Identify which cell holds the provided text, then report its [X, Y] central coordinate. 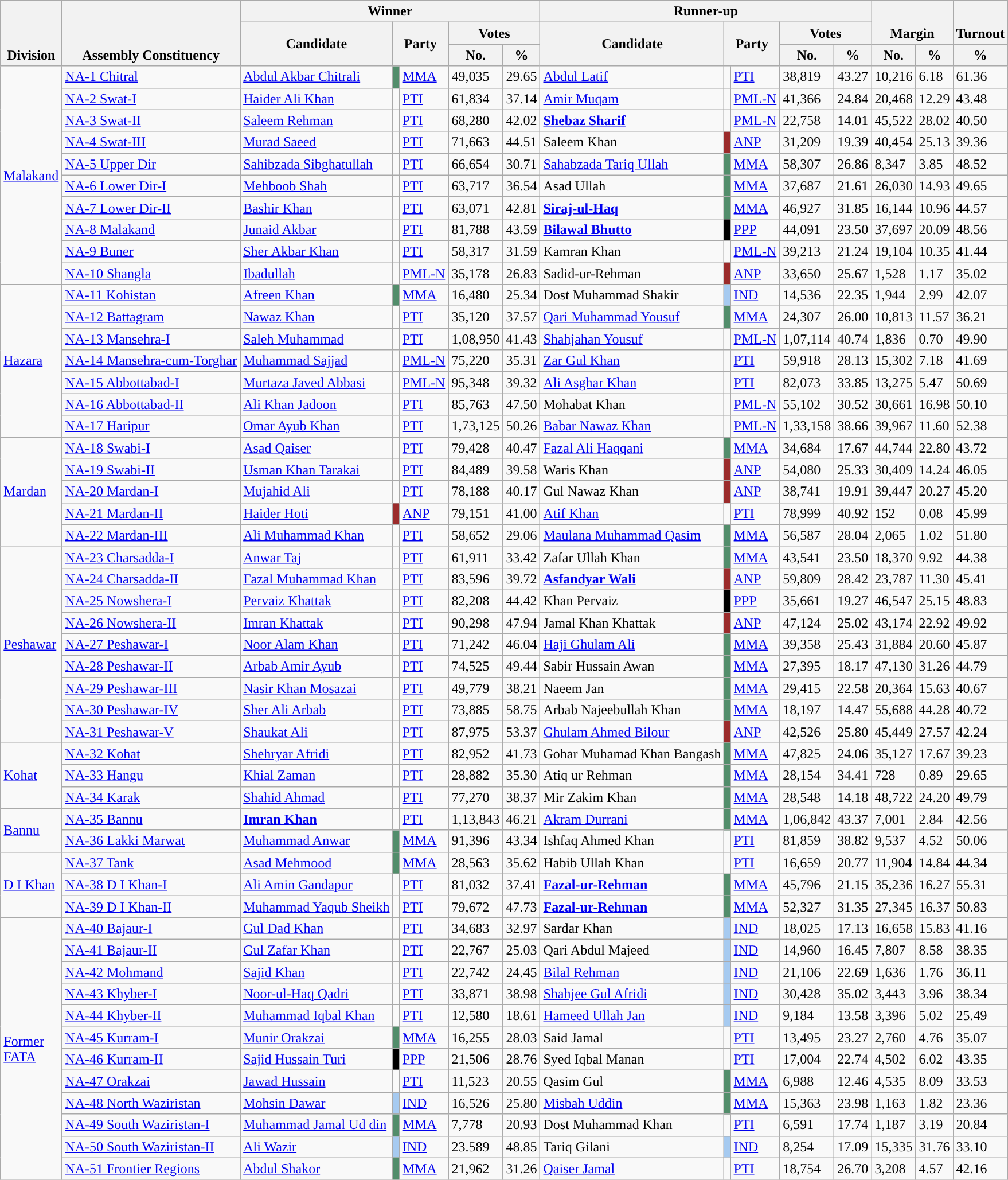
61.36 [980, 77]
37.57 [522, 317]
12.46 [853, 1081]
95,348 [476, 383]
47,124 [807, 622]
23,787 [893, 579]
Atiq ur Rehman [632, 776]
39.23 [980, 754]
Sahabzada Tariq Ullah [632, 164]
4.57 [935, 1169]
85,763 [476, 404]
4.76 [935, 1038]
41.73 [522, 754]
NA-27 Peshawar-I [151, 645]
16,659 [807, 863]
41.00 [522, 513]
40.74 [853, 339]
6,591 [807, 1125]
NA-39 D I Khan-II [151, 906]
Mohsin Dawar [317, 1103]
29,415 [807, 688]
37,687 [807, 186]
35,236 [893, 885]
38,741 [807, 492]
50.06 [980, 841]
90,298 [476, 622]
Saleh Muhammad [317, 339]
22,758 [807, 120]
NA-30 Peshawar-IV [151, 710]
40.47 [522, 448]
14.47 [853, 710]
6.18 [935, 77]
16.37 [935, 906]
10.96 [935, 208]
53.37 [522, 732]
71,663 [476, 142]
31.85 [853, 208]
Afreen Khan [317, 295]
Junaid Akbar [317, 229]
Sadid-ur-Rehman [632, 274]
Qari Muhammad Yousuf [632, 317]
41.44 [980, 251]
36.54 [522, 186]
Arbab Amir Ayub [317, 667]
22.80 [935, 448]
18,754 [807, 1169]
46.21 [522, 819]
83,596 [476, 579]
40.72 [980, 710]
NA-3 Swat-II [151, 120]
Ali Wazir [317, 1147]
37,697 [893, 229]
61,911 [476, 557]
20.09 [935, 229]
8,347 [893, 164]
Amir Muqam [632, 99]
NA-37 Tank [151, 863]
44.28 [935, 710]
8.09 [935, 1081]
Fazal Ali Haqqani [632, 448]
81,032 [476, 885]
Sardar Khan [632, 928]
12.29 [935, 99]
Naeem Jan [632, 688]
16,658 [893, 928]
21,106 [807, 972]
45,449 [893, 732]
2.84 [935, 819]
38.37 [522, 797]
16,144 [893, 208]
26,030 [893, 186]
Kohat [31, 776]
NA-21 Mardan-II [151, 513]
Siraj-ul-Haq [632, 208]
NA-40 Bajaur-I [151, 928]
14.01 [853, 120]
46.05 [980, 470]
Ishfaq Ahmed Khan [632, 841]
Usman Khan Tarakai [317, 470]
NA-48 North Waziristan [151, 1103]
Mir Zakim Khan [632, 797]
NA-33 Hangu [151, 776]
Peshawar [31, 645]
55,688 [893, 710]
33,650 [807, 274]
1,187 [893, 1125]
20.84 [980, 1125]
49.79 [980, 797]
35,661 [807, 601]
Noor-ul-Haq Qadri [317, 994]
728 [893, 776]
NA-26 Nowshera-II [151, 622]
24,307 [807, 317]
78,188 [476, 492]
NA-14 Mansehra-cum-Torghar [151, 361]
30,661 [893, 404]
78,999 [807, 513]
15,335 [893, 1147]
Shehryar Afridi [317, 754]
46,547 [893, 601]
38.82 [853, 841]
41.16 [980, 928]
15,363 [807, 1103]
Babar Nawaz Khan [632, 426]
35.31 [522, 361]
Runner-up [706, 11]
43.34 [522, 841]
28.42 [853, 579]
75,220 [476, 361]
22,742 [476, 972]
44,744 [893, 448]
43,541 [807, 557]
NA-8 Malakand [151, 229]
49,779 [476, 688]
48.56 [980, 229]
Abdul Akbar Chitrali [317, 77]
28,548 [807, 797]
21,506 [476, 1060]
59,809 [807, 579]
58,652 [476, 535]
Saleem Khan [632, 142]
8.58 [935, 950]
Muhammad Yaqub Sheikh [317, 906]
59,918 [807, 361]
41,366 [807, 99]
52.38 [980, 426]
41.43 [522, 339]
22.92 [935, 622]
NA-45 Kurram-I [151, 1038]
Muhammad Anwar [317, 841]
28.76 [522, 1060]
Assembly Constituency [151, 33]
NA-11 Kohistan [151, 295]
20,468 [893, 99]
15.63 [935, 688]
16,255 [476, 1038]
2,065 [893, 535]
19.27 [853, 601]
48.52 [980, 164]
19.39 [853, 142]
21.15 [853, 885]
55.31 [980, 885]
Sabir Hussain Awan [632, 667]
61,834 [476, 99]
24.20 [935, 797]
22.35 [853, 295]
43.48 [980, 99]
81,859 [807, 841]
20.27 [935, 492]
6.02 [935, 1060]
35.30 [522, 776]
Gul Zafar Khan [317, 950]
2.99 [935, 295]
Omar Ayub Khan [317, 426]
37.14 [522, 99]
21.61 [853, 186]
Waris Khan [632, 470]
NA-42 Mohmand [151, 972]
Nasir Khan Mosazai [317, 688]
Imran Khan [317, 819]
Sher Akbar Khan [317, 251]
Ali Amin Gandapur [317, 885]
38.98 [522, 994]
152 [893, 513]
1.76 [935, 972]
11.30 [935, 579]
38.35 [980, 950]
49.90 [980, 339]
Dost Muhammad Khan [632, 1125]
28.03 [522, 1038]
23.98 [853, 1103]
19.91 [853, 492]
25.67 [853, 274]
40.17 [522, 492]
43.27 [853, 77]
1.82 [935, 1103]
Sajid Khan [317, 972]
Zafar Ullah Khan [632, 557]
NA-22 Mardan-III [151, 535]
1,944 [893, 295]
Noor Alam Khan [317, 645]
42.02 [522, 120]
Mujahid Ali [317, 492]
50.26 [522, 426]
44.38 [980, 557]
0.70 [935, 339]
26.70 [853, 1169]
44.42 [522, 601]
1,13,843 [476, 819]
13,275 [893, 383]
51.80 [980, 535]
Ali Muhammad Khan [317, 535]
28.04 [853, 535]
1,33,158 [807, 426]
16.98 [935, 404]
Abdul Shakor [317, 1169]
NA-28 Peshawar-II [151, 667]
Tariq Gilani [632, 1147]
58,307 [807, 164]
33,871 [476, 994]
NA-31 Peshawar-V [151, 732]
37.41 [522, 885]
81,788 [476, 229]
47,130 [893, 667]
17,004 [807, 1060]
4,535 [893, 1081]
40,454 [893, 142]
18,370 [893, 557]
3,396 [893, 1016]
Akram Durrani [632, 819]
43.59 [522, 229]
24.84 [853, 99]
44.51 [522, 142]
4.52 [935, 841]
14.93 [935, 186]
1,06,842 [807, 819]
D I Khan [31, 885]
49,035 [476, 77]
15,302 [893, 361]
43.72 [980, 448]
45,796 [807, 885]
3.85 [935, 164]
41.69 [980, 361]
35,178 [476, 274]
48.85 [522, 1147]
1,73,125 [476, 426]
Gul Nawaz Khan [632, 492]
22.74 [853, 1060]
1.02 [935, 535]
45.99 [980, 513]
11,523 [476, 1081]
35.62 [522, 863]
Sahibzada Sibghatullah [317, 164]
Khial Zaman [317, 776]
33.53 [980, 1081]
79,672 [476, 906]
Pervaiz Khattak [317, 601]
Shahjee Gul Afridi [632, 994]
10.35 [935, 251]
NA-47 Orakzai [151, 1081]
52,327 [807, 906]
Malakand [31, 176]
Murtaza Javed Abbasi [317, 383]
33.10 [980, 1147]
Margin [912, 22]
NA-43 Khyber-I [151, 994]
Arbab Najeebullah Khan [632, 710]
9.92 [935, 557]
26.00 [853, 317]
0.89 [935, 776]
7,778 [476, 1125]
NA-15 Abbottabad-I [151, 383]
Shebaz Sharif [632, 120]
7,807 [893, 950]
1,163 [893, 1103]
43.37 [853, 819]
Qari Abdul Majeed [632, 950]
18.17 [853, 667]
NA-24 Charsadda-II [151, 579]
27.57 [935, 732]
NA-18 Swabi-I [151, 448]
NA-35 Bannu [151, 819]
66,654 [476, 164]
NA-9 Buner [151, 251]
Abdul Latif [632, 77]
30.52 [853, 404]
23.36 [980, 1103]
5.02 [935, 1016]
39,358 [807, 645]
7.18 [935, 361]
31.35 [853, 906]
Haji Ghulam Ali [632, 645]
Ali Khan Jadoon [317, 404]
91,396 [476, 841]
39.72 [522, 579]
40.50 [980, 120]
Bashir Khan [317, 208]
74,525 [476, 667]
28.02 [935, 120]
Asad Ullah [632, 186]
3,208 [893, 1169]
2,760 [893, 1038]
39,967 [893, 426]
Bilal Rehman [632, 972]
Asad Mehmood [317, 863]
Winner [390, 11]
32.97 [522, 928]
46.04 [522, 645]
Asfandyar Wali [632, 579]
50.83 [980, 906]
58.75 [522, 710]
3,443 [893, 994]
27,395 [807, 667]
79,428 [476, 448]
48.83 [980, 601]
40.67 [980, 688]
33.85 [853, 383]
45.20 [980, 492]
35,127 [893, 754]
NA-19 Swabi-II [151, 470]
34,684 [807, 448]
44.57 [980, 208]
82,208 [476, 601]
39.58 [522, 470]
Syed Iqbal Manan [632, 1060]
Qasim Gul [632, 1081]
42.56 [980, 819]
82,952 [476, 754]
NA-20 Mardan-I [151, 492]
Sher Ali Arbab [317, 710]
71,242 [476, 645]
18,197 [807, 710]
49.65 [980, 186]
Gohar Muhamad Khan Bangash [632, 754]
1,636 [893, 972]
22.58 [853, 688]
Hazara [31, 361]
42.24 [980, 732]
45.87 [980, 645]
25.13 [935, 142]
NA-51 Frontier Regions [151, 1169]
NA-16 Abbottabad-II [151, 404]
Murad Saeed [317, 142]
NA-46 Kurram-II [151, 1060]
1,528 [893, 274]
17.13 [853, 928]
25.49 [980, 1016]
Division [31, 33]
16,526 [476, 1103]
26.83 [522, 274]
NA-44 Khyber-II [151, 1016]
Nawaz Khan [317, 317]
Anwar Taj [317, 557]
14,960 [807, 950]
28,563 [476, 863]
47.73 [522, 906]
Haider Hoti [317, 513]
39.32 [522, 383]
Mehboob Shah [317, 186]
Ibadullah [317, 274]
Bilawal Bhutto [632, 229]
Gul Dad Khan [317, 928]
Misbah Uddin [632, 1103]
Dost Muhammad Shakir [632, 295]
56,587 [807, 535]
77,270 [476, 797]
27,345 [893, 906]
25.03 [522, 950]
NA-38 D I Khan-I [151, 885]
63,717 [476, 186]
17.74 [853, 1125]
44.34 [980, 863]
20.77 [853, 863]
0.08 [935, 513]
11.57 [935, 317]
Khan Pervaiz [632, 601]
1,07,114 [807, 339]
NA-25 Nowshera-I [151, 601]
Shahjahan Yousuf [632, 339]
26.86 [853, 164]
6,988 [807, 1081]
45,522 [893, 120]
25.02 [853, 622]
Asad Qaiser [317, 448]
5.47 [935, 383]
NA-6 Lower Dir-I [151, 186]
24.45 [522, 972]
NA-49 South Waziristan-I [151, 1125]
30,428 [807, 994]
NA-17 Haripur [151, 426]
18.61 [522, 1016]
NA-50 South Waziristan-II [151, 1147]
1.17 [935, 274]
21.24 [853, 251]
17.09 [853, 1147]
Hameed Ullah Jan [632, 1016]
30.71 [522, 164]
31,209 [807, 142]
39,213 [807, 251]
Kamran Khan [632, 251]
63,071 [476, 208]
35,120 [476, 317]
25.15 [935, 601]
NA-29 Peshawar-III [151, 688]
25.33 [853, 470]
13.58 [853, 1016]
Fazal Muhammad Khan [317, 579]
87,975 [476, 732]
28,882 [476, 776]
38.34 [980, 994]
50.69 [980, 383]
49.92 [980, 622]
9,184 [807, 1016]
23.27 [853, 1038]
18,025 [807, 928]
Zar Gul Khan [632, 361]
16.27 [935, 885]
22,767 [476, 950]
38.21 [522, 688]
39.36 [980, 142]
Shahid Ahmad [317, 797]
36.21 [980, 317]
NA-36 Lakki Marwat [151, 841]
42,526 [807, 732]
Said Jamal [632, 1038]
14.18 [853, 797]
58,317 [476, 251]
11.60 [935, 426]
39,447 [893, 492]
Muhammad Sajjad [317, 361]
25.43 [853, 645]
1,836 [893, 339]
10,813 [893, 317]
16,480 [476, 295]
34.41 [853, 776]
Muhammad Iqbal Khan [317, 1016]
Mardan [31, 492]
Mohabat Khan [632, 404]
44.79 [980, 667]
10,216 [893, 77]
NA-34 Karak [151, 797]
47,825 [807, 754]
25.34 [522, 295]
54,080 [807, 470]
38,819 [807, 77]
36.11 [980, 972]
42.07 [980, 295]
NA-10 Shangla [151, 274]
12,580 [476, 1016]
20.60 [935, 645]
79,151 [476, 513]
14.84 [935, 863]
7,001 [893, 819]
45.41 [980, 579]
NA-4 Swat-III [151, 142]
Turnout [980, 22]
43,174 [893, 622]
38.66 [853, 426]
11,904 [893, 863]
3.19 [935, 1125]
Ali Asghar Khan [632, 383]
48,722 [893, 797]
33.42 [522, 557]
13,495 [807, 1038]
22.69 [853, 972]
Muhammad Jamal Ud din [317, 1125]
73,885 [476, 710]
Jawad Hussain [317, 1081]
15.83 [935, 928]
Munir Orakzai [317, 1038]
28.13 [853, 361]
50.10 [980, 404]
29.06 [522, 535]
3.96 [935, 994]
8,254 [807, 1147]
42.81 [522, 208]
4,502 [893, 1060]
35.07 [980, 1038]
19,104 [893, 251]
Shaukat Ali [317, 732]
82,073 [807, 383]
NA-41 Bajaur-II [151, 950]
21,962 [476, 1169]
47.50 [522, 404]
Habib Ullah Khan [632, 863]
Haider Ali Khan [317, 99]
55,102 [807, 404]
24.06 [853, 754]
47.94 [522, 622]
NA-23 Charsadda-I [151, 557]
NA-1 Chitral [151, 77]
9,537 [893, 841]
31.76 [935, 1147]
Atif Khan [632, 513]
28,154 [807, 776]
20.55 [522, 1081]
49.44 [522, 667]
30,409 [893, 470]
31.59 [522, 251]
23.589 [476, 1147]
Jamal Khan Khattak [632, 622]
NA-32 Kohat [151, 754]
16.45 [853, 950]
84,489 [476, 470]
NA-7 Lower Dir-II [151, 208]
NA-2 Swat-I [151, 99]
14.24 [935, 470]
Imran Khattak [317, 622]
FormerFATA [31, 1049]
NA-13 Mansehra-I [151, 339]
NA-5 Upper Dir [151, 164]
42.16 [980, 1169]
Ghulam Ahmed Bilour [632, 732]
34,683 [476, 928]
43.35 [980, 1060]
Bannu [31, 830]
NA-12 Battagram [151, 317]
40.92 [853, 513]
Qaiser Jamal [632, 1169]
Saleem Rehman [317, 120]
44,091 [807, 229]
68,280 [476, 120]
20.93 [522, 1125]
1,08,950 [476, 339]
20,364 [893, 688]
Sajid Hussain Turi [317, 1060]
14,536 [807, 295]
31,884 [893, 645]
46,927 [807, 208]
Maulana Muhammad Qasim [632, 535]
